Scan for the cell matching the given text and deliver its [X, Y] coordinate at center. 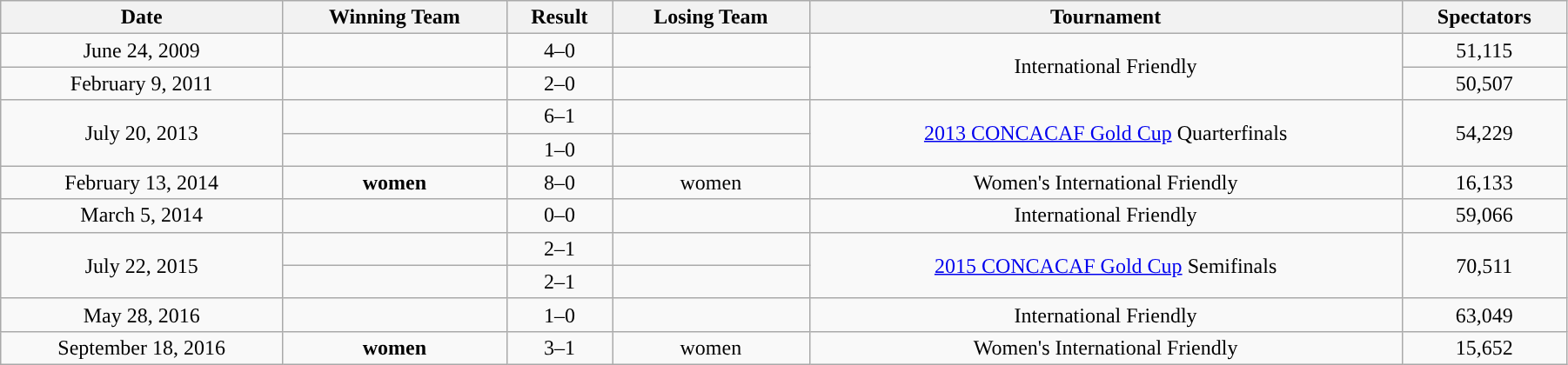
July 20, 2013 [142, 133]
54,229 [1484, 133]
4–0 [559, 50]
February 13, 2014 [142, 182]
March 5, 2014 [142, 216]
July 22, 2015 [142, 265]
February 9, 2011 [142, 83]
70,511 [1484, 265]
September 18, 2016 [142, 348]
June 24, 2009 [142, 50]
Date [142, 17]
Result [559, 17]
3–1 [559, 348]
May 28, 2016 [142, 315]
8–0 [559, 182]
16,133 [1484, 182]
63,049 [1484, 315]
0–0 [559, 216]
15,652 [1484, 348]
Losing Team [711, 17]
Winning Team [395, 17]
2015 CONCACAF Gold Cup Semifinals [1105, 265]
6–1 [559, 116]
Tournament [1105, 17]
59,066 [1484, 216]
2013 CONCACAF Gold Cup Quarterfinals [1105, 133]
50,507 [1484, 83]
2–0 [559, 83]
Spectators [1484, 17]
51,115 [1484, 50]
